Scan for the cell matching the given text and deliver its (X, Y) coordinate at center. 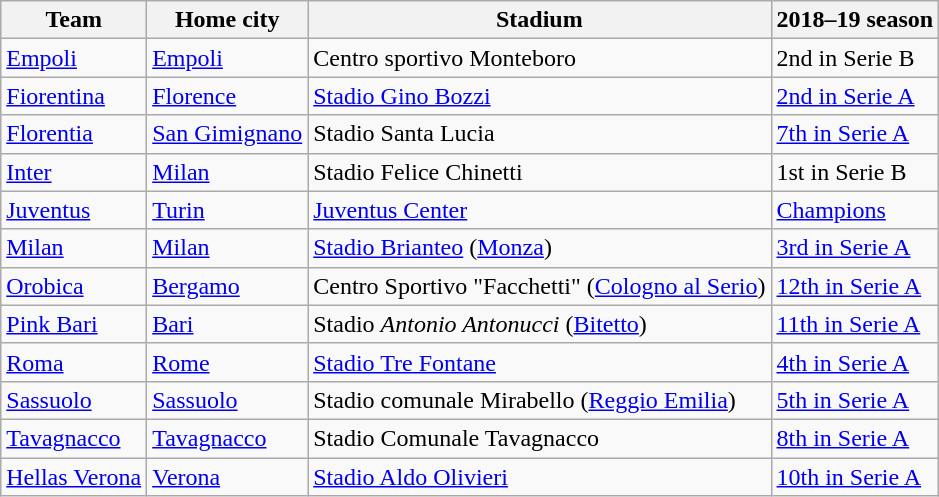
Centro sportivo Monteboro (540, 58)
3rd in Serie A (855, 248)
Orobica (74, 286)
Stadium (540, 20)
Champions (855, 210)
Inter (74, 172)
Pink Bari (74, 324)
Stadio Antonio Antonucci (Bitetto) (540, 324)
Stadio Comunale Tavagnacco (540, 438)
2nd in Serie A (855, 96)
10th in Serie A (855, 477)
4th in Serie A (855, 362)
Juventus Center (540, 210)
Centro Sportivo "Facchetti" (Cologno al Serio) (540, 286)
2nd in Serie B (855, 58)
Stadio Tre Fontane (540, 362)
Stadio Aldo Olivieri (540, 477)
Bari (228, 324)
Juventus (74, 210)
Stadio comunale Mirabello (Reggio Emilia) (540, 400)
Roma (74, 362)
Rome (228, 362)
Verona (228, 477)
8th in Serie A (855, 438)
Fiorentina (74, 96)
Florentia (74, 134)
Team (74, 20)
1st in Serie B (855, 172)
Hellas Verona (74, 477)
Stadio Brianteo (Monza) (540, 248)
12th in Serie A (855, 286)
Bergamo (228, 286)
Turin (228, 210)
Stadio Felice Chinetti (540, 172)
11th in Serie A (855, 324)
Stadio Gino Bozzi (540, 96)
2018–19 season (855, 20)
San Gimignano (228, 134)
Florence (228, 96)
Stadio Santa Lucia (540, 134)
Home city (228, 20)
5th in Serie A (855, 400)
7th in Serie A (855, 134)
